For the text-containing cell, return its midpoint in (x, y) coordinate format. 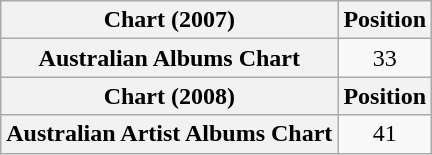
33 (385, 58)
41 (385, 134)
Australian Albums Chart (170, 58)
Australian Artist Albums Chart (170, 134)
Chart (2007) (170, 20)
Chart (2008) (170, 96)
